Output the (x, y) coordinate of the center of the cell containing the given text.  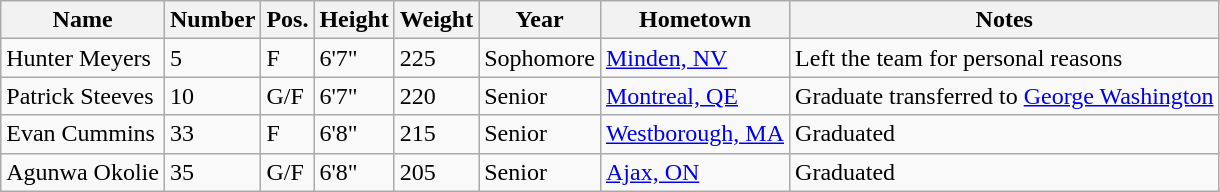
Pos. (288, 20)
35 (212, 172)
Evan Cummins (83, 134)
Agunwa Okolie (83, 172)
Left the team for personal reasons (1004, 58)
Montreal, QE (694, 96)
Number (212, 20)
Sophomore (540, 58)
225 (436, 58)
205 (436, 172)
Graduate transferred to George Washington (1004, 96)
Minden, NV (694, 58)
Hometown (694, 20)
Patrick Steeves (83, 96)
Year (540, 20)
Weight (436, 20)
Ajax, ON (694, 172)
Notes (1004, 20)
10 (212, 96)
Height (354, 20)
220 (436, 96)
5 (212, 58)
Name (83, 20)
Westborough, MA (694, 134)
Hunter Meyers (83, 58)
215 (436, 134)
33 (212, 134)
